Capture the cell that displays the provided text and extract its (x, y) central coordinate. 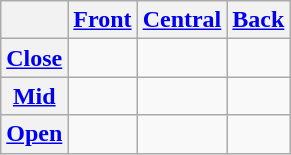
Close (34, 58)
Central (182, 20)
Mid (34, 96)
Open (34, 134)
Back (258, 20)
Front (102, 20)
